For the text-containing cell, return its midpoint in [x, y] coordinate format. 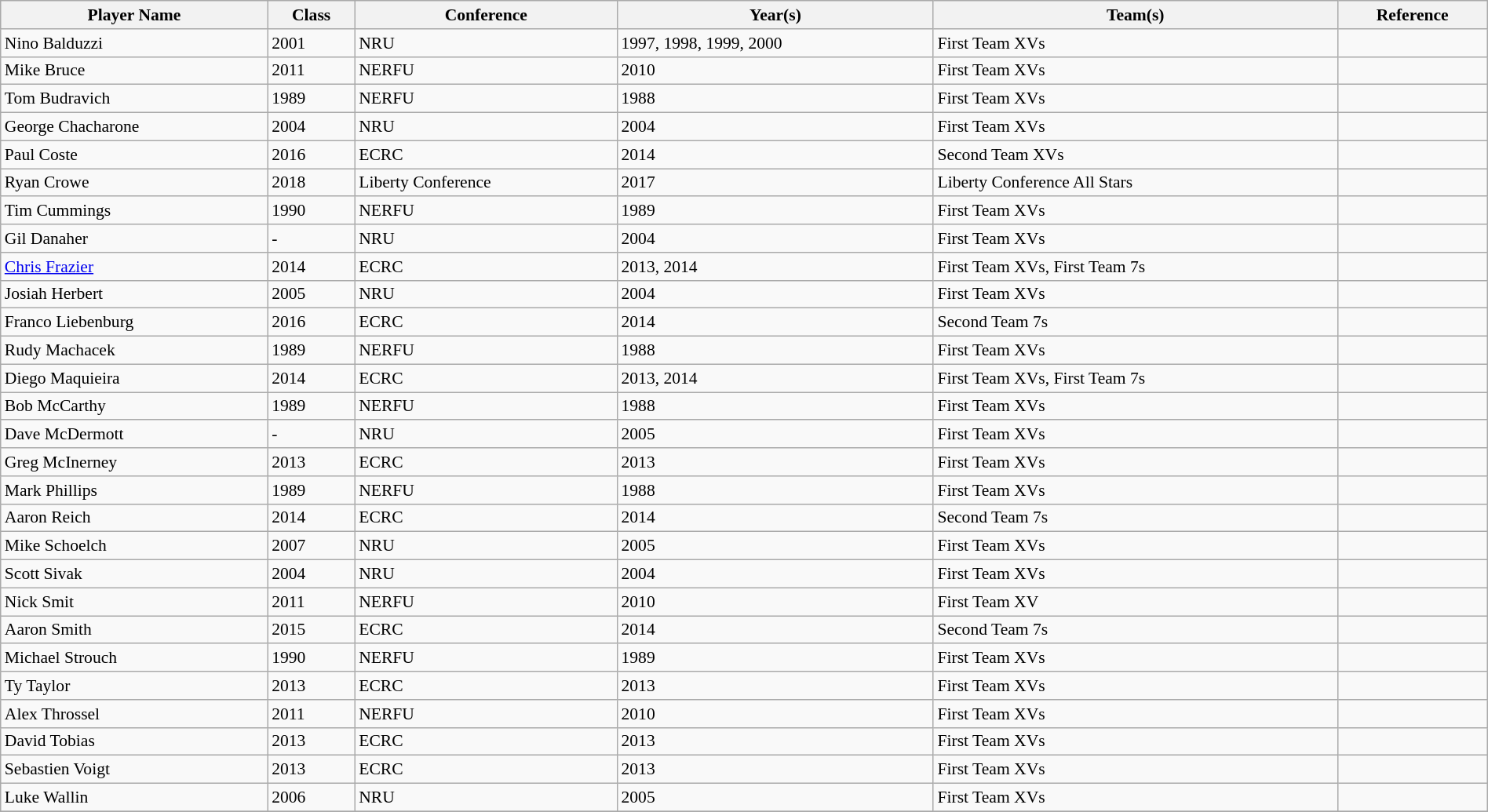
2001 [311, 43]
Class [311, 15]
Franco Liebenburg [134, 322]
Reference [1413, 15]
Nino Balduzzi [134, 43]
Rudy Machacek [134, 351]
Nick Smit [134, 602]
Bob McCarthy [134, 406]
2015 [311, 630]
Liberty Conference All Stars [1135, 183]
Mike Schoelch [134, 546]
2007 [311, 546]
2018 [311, 183]
Second Team XVs [1135, 155]
George Chacharone [134, 127]
David Tobias [134, 741]
Paul Coste [134, 155]
Ty Taylor [134, 686]
Conference [486, 15]
Luke Wallin [134, 798]
2017 [775, 183]
First Team XV [1135, 602]
2006 [311, 798]
Chris Frazier [134, 267]
Dave McDermott [134, 435]
Josiah Herbert [134, 294]
Michael Strouch [134, 658]
Aaron Reich [134, 518]
Mark Phillips [134, 490]
Sebastien Voigt [134, 770]
Year(s) [775, 15]
1997, 1998, 1999, 2000 [775, 43]
Ryan Crowe [134, 183]
Gil Danaher [134, 239]
Greg McInerney [134, 462]
Diego Maquieira [134, 378]
Team(s) [1135, 15]
Player Name [134, 15]
Alex Throssel [134, 714]
Aaron Smith [134, 630]
Tim Cummings [134, 211]
Mike Bruce [134, 71]
Liberty Conference [486, 183]
Scott Sivak [134, 574]
Tom Budravich [134, 99]
